Locate the cell with the specified text and output its [x, y] center coordinate. 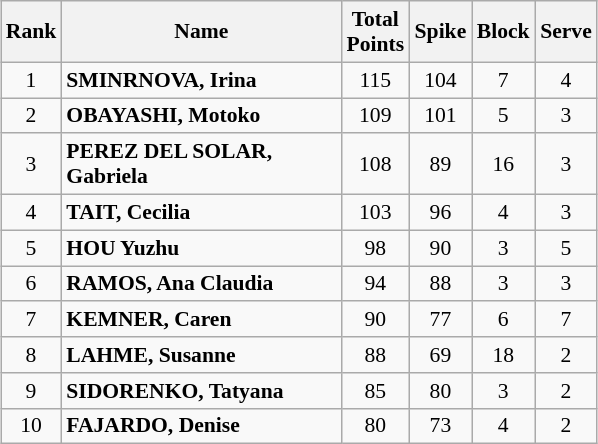
Block [504, 32]
SMINRNOVA, Irina [201, 80]
77 [440, 319]
98 [375, 248]
103 [375, 212]
109 [375, 116]
96 [440, 212]
Total Points [375, 32]
18 [504, 355]
SIDORENKO, Tatyana [201, 390]
1 [32, 80]
Name [201, 32]
10 [32, 426]
HOU Yuzhu [201, 248]
Spike [440, 32]
LAHME, Susanne [201, 355]
104 [440, 80]
TAIT, Cecilia [201, 212]
OBAYASHI, Motoko [201, 116]
115 [375, 80]
101 [440, 116]
FAJARDO, Denise [201, 426]
89 [440, 164]
69 [440, 355]
Rank [32, 32]
Serve [566, 32]
108 [375, 164]
KEMNER, Caren [201, 319]
85 [375, 390]
16 [504, 164]
RAMOS, Ana Claudia [201, 284]
94 [375, 284]
9 [32, 390]
73 [440, 426]
PEREZ DEL SOLAR, Gabriela [201, 164]
8 [32, 355]
